Return the (x, y) coordinate for the center point of the cell that contains the specified text.  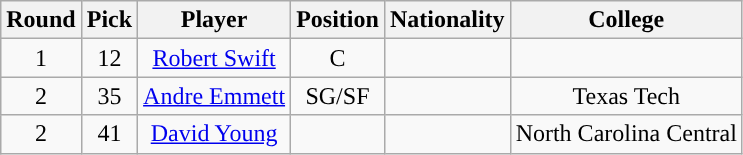
41 (109, 134)
35 (109, 96)
Player (214, 20)
Texas Tech (626, 96)
Andre Emmett (214, 96)
College (626, 20)
Robert Swift (214, 58)
12 (109, 58)
North Carolina Central (626, 134)
SG/SF (338, 96)
C (338, 58)
1 (41, 58)
Position (338, 20)
Pick (109, 20)
Nationality (447, 20)
David Young (214, 134)
Round (41, 20)
